Pinpoint the cell where the given text exists, returning its (x, y) midpoint coordinate. 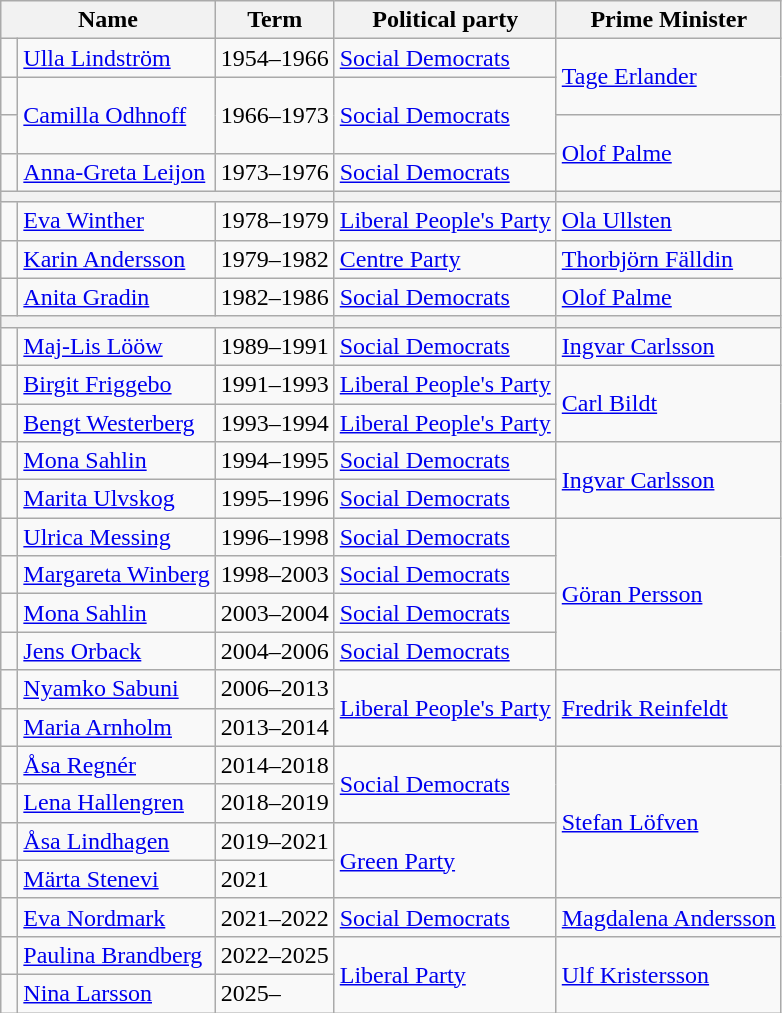
Thorbjörn Fälldin (668, 259)
Stefan Löfven (668, 822)
Åsa Lindhagen (116, 841)
Term (274, 20)
2014–2018 (274, 765)
Eva Nordmark (116, 917)
1989–1991 (274, 346)
Nyamko Sabuni (116, 689)
Karin Andersson (116, 259)
Margareta Winberg (116, 575)
1998–2003 (274, 575)
Ulrica Messing (116, 537)
Maj-Lis Lööw (116, 346)
Tage Erlander (668, 77)
Jens Orback (116, 651)
Åsa Regnér (116, 765)
2022–2025 (274, 955)
Camilla Odhnoff (116, 115)
2018–2019 (274, 803)
Anna-Greta Leijon (116, 172)
2003–2004 (274, 613)
Eva Winther (116, 221)
1973–1976 (274, 172)
Nina Larsson (116, 993)
Ola Ullsten (668, 221)
2021 (274, 879)
Bengt Westerberg (116, 423)
Magdalena Andersson (668, 917)
1995–1996 (274, 499)
1982–1986 (274, 297)
2025– (274, 993)
2004–2006 (274, 651)
Fredrik Reinfeldt (668, 708)
1954–1966 (274, 58)
Märta Stenevi (116, 879)
Carl Bildt (668, 403)
1966–1973 (274, 115)
Göran Persson (668, 594)
Lena Hallengren (116, 803)
Centre Party (445, 259)
Maria Arnholm (116, 727)
2006–2013 (274, 689)
Political party (445, 20)
Ulla Lindström (116, 58)
Marita Ulvskog (116, 499)
1993–1994 (274, 423)
1991–1993 (274, 384)
1979–1982 (274, 259)
Prime Minister (668, 20)
Green Party (445, 860)
1978–1979 (274, 221)
2021–2022 (274, 917)
Birgit Friggebo (116, 384)
2019–2021 (274, 841)
Anita Gradin (116, 297)
2013–2014 (274, 727)
Paulina Brandberg (116, 955)
Name (108, 20)
1994–1995 (274, 461)
Liberal Party (445, 974)
1996–1998 (274, 537)
Ulf Kristersson (668, 974)
